For the text-containing cell, return its midpoint in (x, y) coordinate format. 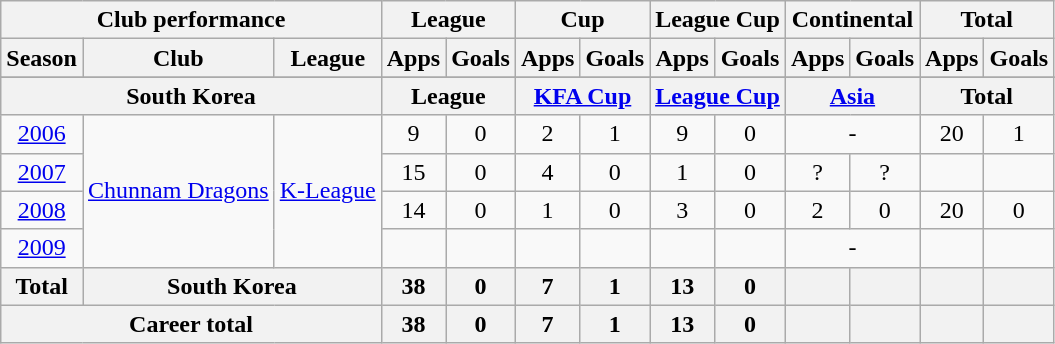
Continental (852, 20)
3 (682, 210)
4 (547, 172)
2006 (42, 134)
KFA Cup (582, 96)
Chunnam Dragons (178, 191)
Career total (191, 324)
K-League (328, 191)
2009 (42, 248)
Season (42, 58)
Club performance (191, 20)
15 (413, 172)
14 (413, 210)
2007 (42, 172)
Club (178, 58)
Asia (852, 96)
2008 (42, 210)
Cup (582, 20)
